Output the (X, Y) coordinate of the center of the cell containing the given text.  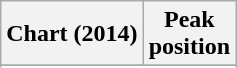
Peakposition (189, 34)
Chart (2014) (72, 34)
